Return (x, y) of the center of cell containing provided text 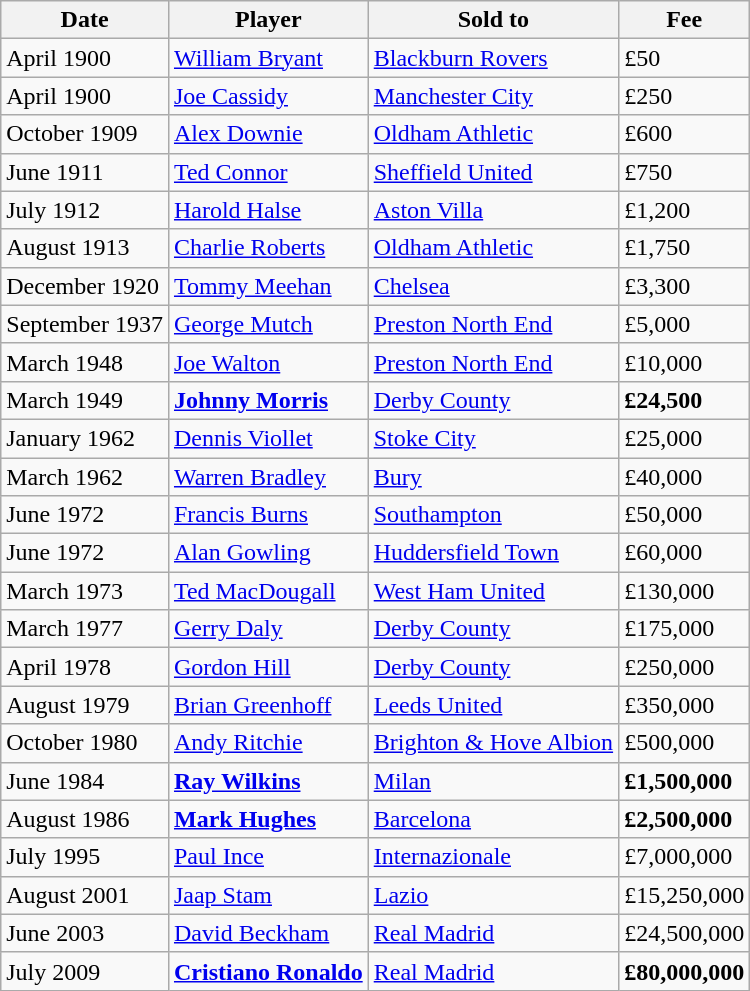
£5,000 (684, 324)
Alan Gowling (268, 553)
Charlie Roberts (268, 248)
March 1948 (85, 362)
Tommy Meehan (268, 286)
June 1911 (85, 172)
Brighton & Hove Albion (493, 743)
Dennis Viollet (268, 438)
Barcelona (493, 819)
Leeds United (493, 705)
March 1977 (85, 629)
Sold to (493, 20)
£175,000 (684, 629)
March 1973 (85, 591)
£350,000 (684, 705)
Ray Wilkins (268, 781)
Warren Bradley (268, 477)
Blackburn Rovers (493, 58)
£40,000 (684, 477)
Southampton (493, 515)
August 1913 (85, 248)
Bury (493, 477)
Joe Walton (268, 362)
March 1949 (85, 400)
£250,000 (684, 667)
£1,500,000 (684, 781)
£80,000,000 (684, 971)
Jaap Stam (268, 895)
September 1937 (85, 324)
Cristiano Ronaldo (268, 971)
£10,000 (684, 362)
Sheffield United (493, 172)
£600 (684, 134)
August 1986 (85, 819)
£130,000 (684, 591)
December 1920 (85, 286)
Ted MacDougall (268, 591)
Alex Downie (268, 134)
August 1979 (85, 705)
Francis Burns (268, 515)
£1,200 (684, 210)
£25,000 (684, 438)
Chelsea (493, 286)
August 2001 (85, 895)
Manchester City (493, 96)
July 1912 (85, 210)
£50 (684, 58)
£250 (684, 96)
£60,000 (684, 553)
Huddersfield Town (493, 553)
January 1962 (85, 438)
July 2009 (85, 971)
Stoke City (493, 438)
June 2003 (85, 933)
Internazionale (493, 857)
Joe Cassidy (268, 96)
Gerry Daly (268, 629)
£750 (684, 172)
Milan (493, 781)
£3,300 (684, 286)
Mark Hughes (268, 819)
£2,500,000 (684, 819)
Gordon Hill (268, 667)
£24,500 (684, 400)
£15,250,000 (684, 895)
October 1909 (85, 134)
David Beckham (268, 933)
West Ham United (493, 591)
June 1984 (85, 781)
£50,000 (684, 515)
Johnny Morris (268, 400)
March 1962 (85, 477)
Andy Ritchie (268, 743)
£500,000 (684, 743)
Fee (684, 20)
Paul Ince (268, 857)
£1,750 (684, 248)
Brian Greenhoff (268, 705)
George Mutch (268, 324)
Date (85, 20)
April 1978 (85, 667)
Harold Halse (268, 210)
October 1980 (85, 743)
£7,000,000 (684, 857)
Ted Connor (268, 172)
Lazio (493, 895)
July 1995 (85, 857)
Aston Villa (493, 210)
Player (268, 20)
William Bryant (268, 58)
£24,500,000 (684, 933)
